Locate the cell with the specified text and output its (X, Y) center coordinate. 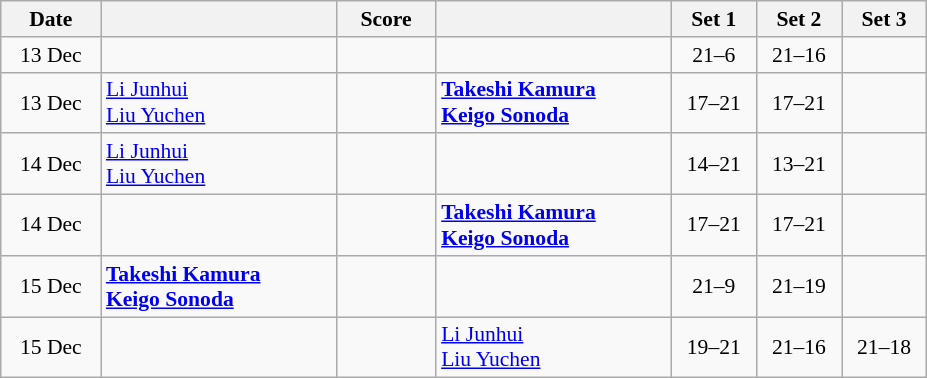
13–21 (798, 164)
21–19 (798, 286)
Score (386, 19)
21–18 (884, 348)
Set 3 (884, 19)
19–21 (714, 348)
21–6 (714, 55)
Date (51, 19)
Set 1 (714, 19)
14–21 (714, 164)
Set 2 (798, 19)
21–9 (714, 286)
